Scan for the cell matching the given text and deliver its [X, Y] coordinate at center. 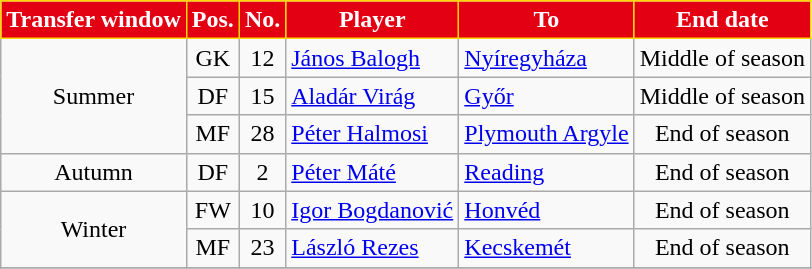
Péter Máté [372, 172]
Reading [546, 172]
Igor Bogdanović [372, 210]
To [546, 20]
12 [262, 58]
No. [262, 20]
Győr [546, 96]
Summer [94, 96]
Nyíregyháza [546, 58]
10 [262, 210]
GK [212, 58]
Honvéd [546, 210]
Plymouth Argyle [546, 134]
János Balogh [372, 58]
Pos. [212, 20]
2 [262, 172]
Péter Halmosi [372, 134]
Winter [94, 229]
Aladár Virág [372, 96]
László Rezes [372, 248]
Player [372, 20]
FW [212, 210]
23 [262, 248]
Autumn [94, 172]
Transfer window [94, 20]
Kecskemét [546, 248]
28 [262, 134]
End date [722, 20]
15 [262, 96]
